Output the [X, Y] coordinate of the center of the cell containing the given text.  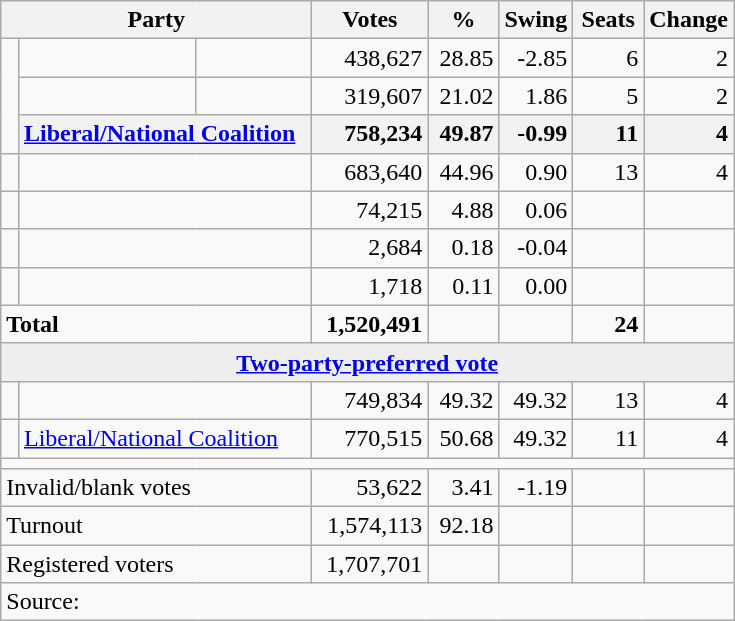
28.85 [464, 58]
% [464, 20]
Party [156, 20]
Source: [368, 602]
1.86 [536, 96]
74,215 [370, 210]
0.11 [464, 286]
Invalid/blank votes [156, 488]
Total [156, 324]
21.02 [464, 96]
1,707,701 [370, 564]
-0.04 [536, 248]
Swing [536, 20]
0.06 [536, 210]
319,607 [370, 96]
Seats [608, 20]
770,515 [370, 438]
1,718 [370, 286]
2,684 [370, 248]
6 [608, 58]
Turnout [156, 526]
0.90 [536, 172]
5 [608, 96]
Registered voters [156, 564]
438,627 [370, 58]
3.41 [464, 488]
0.18 [464, 248]
1,574,113 [370, 526]
1,520,491 [370, 324]
44.96 [464, 172]
-1.19 [536, 488]
53,622 [370, 488]
Two-party-preferred vote [368, 362]
50.68 [464, 438]
-2.85 [536, 58]
749,834 [370, 400]
Change [689, 20]
4.88 [464, 210]
-0.99 [536, 134]
Votes [370, 20]
0.00 [536, 286]
758,234 [370, 134]
49.87 [464, 134]
683,640 [370, 172]
92.18 [464, 526]
24 [608, 324]
